Return (X, Y) of the center of cell containing provided text 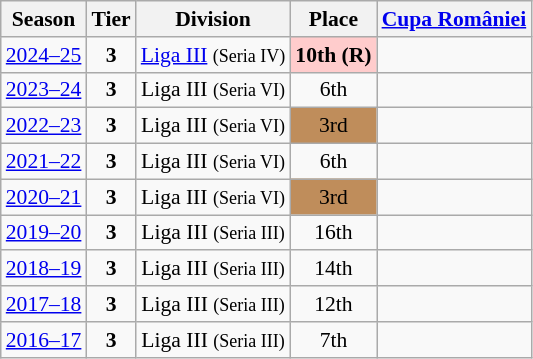
2022–23 (44, 126)
12th (333, 304)
14th (333, 269)
Liga III (Seria IV) (214, 55)
Cupa României (454, 19)
2021–22 (44, 162)
2024–25 (44, 55)
2019–20 (44, 233)
2023–24 (44, 90)
10th (R) (333, 55)
Division (214, 19)
Place (333, 19)
Season (44, 19)
7th (333, 340)
2017–18 (44, 304)
Tier (110, 19)
2020–21 (44, 197)
2016–17 (44, 340)
2018–19 (44, 269)
16th (333, 233)
